Output the [X, Y] coordinate of the center of the cell containing the given text.  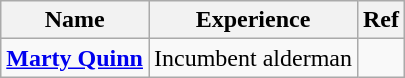
Name [75, 20]
Experience [252, 20]
Incumbent alderman [252, 58]
Marty Quinn [75, 58]
Ref [380, 20]
